Pinpoint the cell where the given text exists, returning its (x, y) midpoint coordinate. 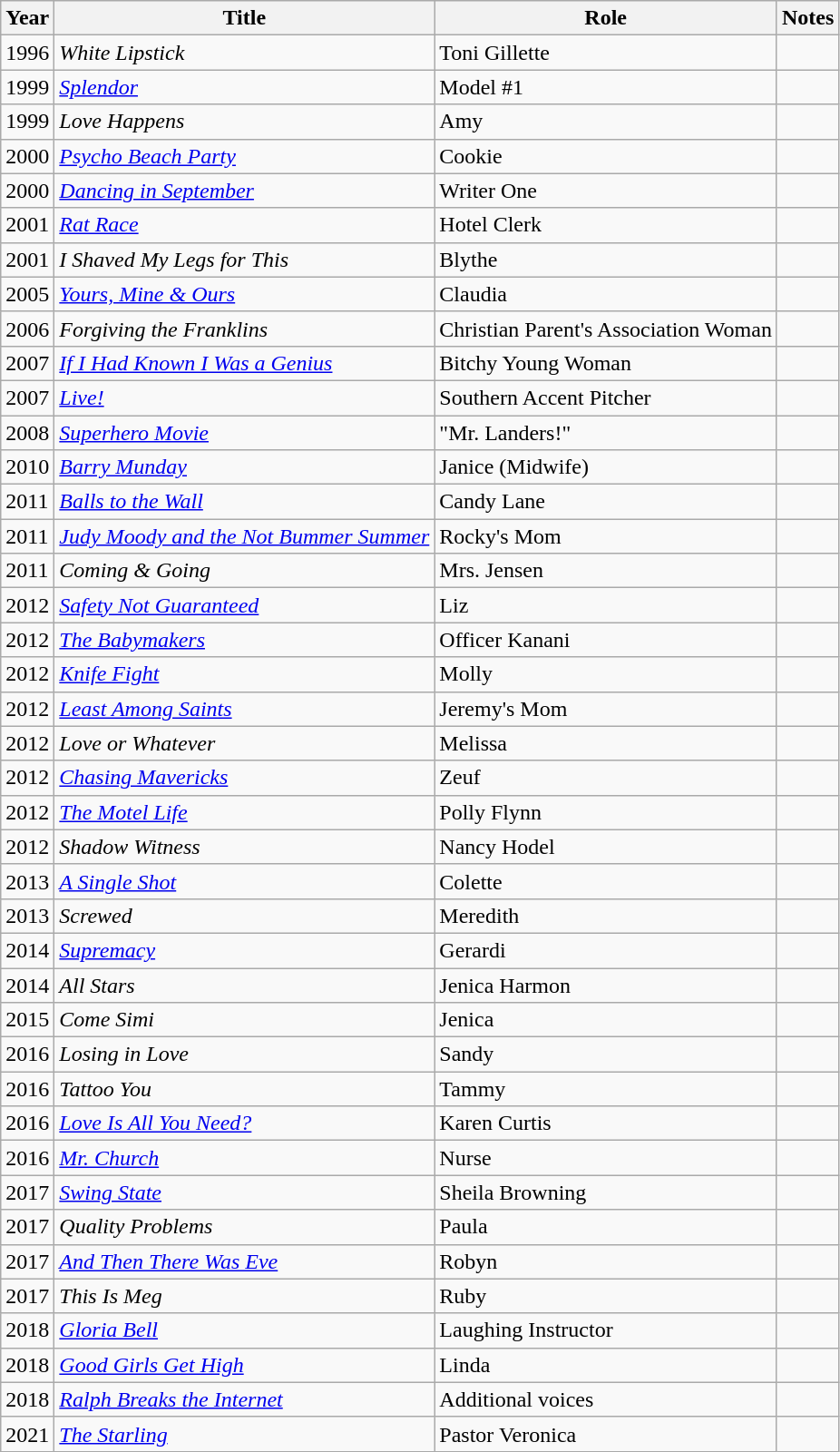
Cookie (606, 156)
Mrs. Jensen (606, 571)
Gerardi (606, 950)
Tattoo You (245, 1089)
Amy (606, 122)
Additional voices (606, 1399)
Tammy (606, 1089)
A Single Shot (245, 881)
1996 (27, 53)
Balls to the Wall (245, 502)
Liz (606, 605)
Candy Lane (606, 502)
Superhero Movie (245, 433)
Sheila Browning (606, 1192)
Colette (606, 881)
Love Happens (245, 122)
Notes (807, 18)
"Mr. Landers!" (606, 433)
Love or Whatever (245, 743)
Janice (Midwife) (606, 467)
Shadow Witness (245, 847)
Hotel Clerk (606, 225)
All Stars (245, 985)
Good Girls Get High (245, 1365)
Robyn (606, 1261)
Rat Race (245, 225)
Pastor Veronica (606, 1434)
2010 (27, 467)
Ruby (606, 1296)
Chasing Mavericks (245, 778)
Supremacy (245, 950)
Toni Gillette (606, 53)
The Motel Life (245, 812)
Karen Curtis (606, 1123)
I Shaved My Legs for This (245, 260)
Nancy Hodel (606, 847)
Model #1 (606, 87)
Losing in Love (245, 1055)
Jenica Harmon (606, 985)
Dancing in September (245, 191)
Title (245, 18)
Jenica (606, 1020)
Polly Flynn (606, 812)
Mr. Church (245, 1158)
Blythe (606, 260)
2008 (27, 433)
The Babymakers (245, 640)
Role (606, 18)
The Starling (245, 1434)
Rocky's Mom (606, 536)
Come Simi (245, 1020)
Christian Parent's Association Woman (606, 329)
Zeuf (606, 778)
And Then There Was Eve (245, 1261)
Molly (606, 674)
Quality Problems (245, 1227)
Least Among Saints (245, 709)
Coming & Going (245, 571)
Psycho Beach Party (245, 156)
Bitchy Young Woman (606, 363)
Paula (606, 1227)
If I Had Known I Was a Genius (245, 363)
This Is Meg (245, 1296)
Southern Accent Pitcher (606, 397)
Ralph Breaks the Internet (245, 1399)
Meredith (606, 916)
Gloria Bell (245, 1330)
Live! (245, 397)
Sandy (606, 1055)
Yours, Mine & Ours (245, 294)
Linda (606, 1365)
White Lipstick (245, 53)
Nurse (606, 1158)
Forgiving the Franklins (245, 329)
Barry Munday (245, 467)
Writer One (606, 191)
2005 (27, 294)
Splendor (245, 87)
Judy Moody and the Not Bummer Summer (245, 536)
Jeremy's Mom (606, 709)
Laughing Instructor (606, 1330)
2015 (27, 1020)
Screwed (245, 916)
Swing State (245, 1192)
Safety Not Guaranteed (245, 605)
Love Is All You Need? (245, 1123)
Knife Fight (245, 674)
2006 (27, 329)
Melissa (606, 743)
2021 (27, 1434)
Officer Kanani (606, 640)
Claudia (606, 294)
Year (27, 18)
